Search for the cell housing the specified text and yield its (x, y) center coordinate. 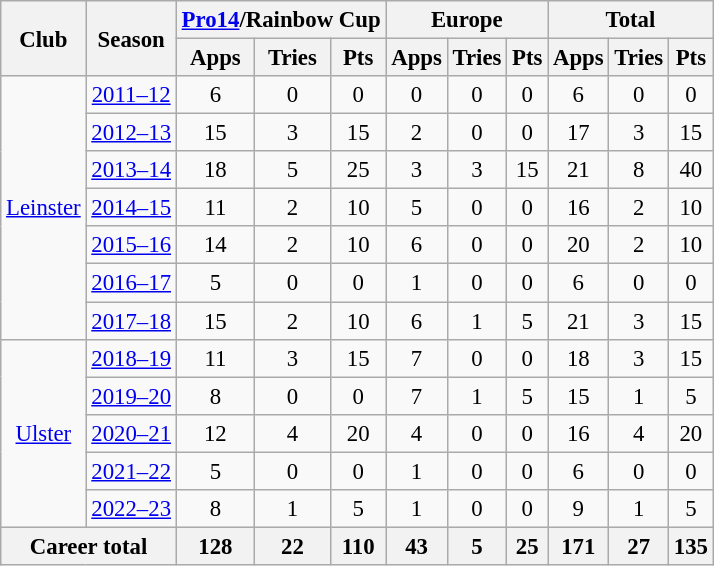
Leinster (44, 208)
Ulster (44, 433)
40 (690, 170)
12 (215, 433)
2022–23 (131, 509)
9 (578, 509)
22 (292, 546)
17 (578, 133)
14 (215, 245)
43 (416, 546)
171 (578, 546)
Pro14/Rainbow Cup (281, 20)
2015–16 (131, 245)
Club (44, 38)
Season (131, 38)
110 (358, 546)
2013–14 (131, 170)
2012–13 (131, 133)
2021–22 (131, 471)
2017–18 (131, 321)
135 (690, 546)
2011–12 (131, 95)
2018–19 (131, 358)
27 (639, 546)
128 (215, 546)
Europe (467, 20)
2016–17 (131, 283)
Total (631, 20)
Career total (89, 546)
2014–15 (131, 208)
2020–21 (131, 433)
2019–20 (131, 396)
